Extract the [X, Y] coordinate from the center of the cell holding the provided text.  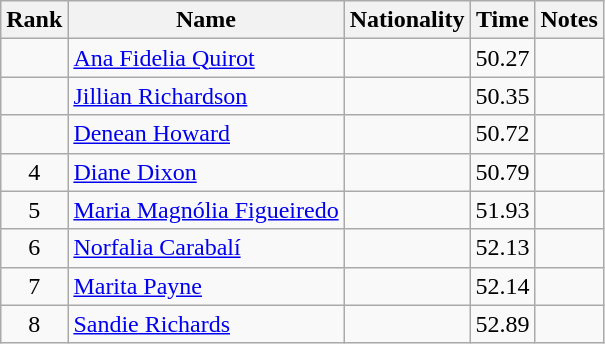
Maria Magnólia Figueiredo [206, 210]
52.13 [502, 248]
Notes [569, 20]
Diane Dixon [206, 172]
6 [34, 248]
Norfalia Carabalí [206, 248]
Nationality [407, 20]
Denean Howard [206, 134]
51.93 [502, 210]
Jillian Richardson [206, 96]
Rank [34, 20]
50.72 [502, 134]
Ana Fidelia Quirot [206, 58]
8 [34, 324]
5 [34, 210]
Sandie Richards [206, 324]
50.79 [502, 172]
52.89 [502, 324]
7 [34, 286]
Time [502, 20]
Marita Payne [206, 286]
4 [34, 172]
50.35 [502, 96]
50.27 [502, 58]
Name [206, 20]
52.14 [502, 286]
